Determine the (X, Y) coordinate at the center of the cell enclosing the given text.  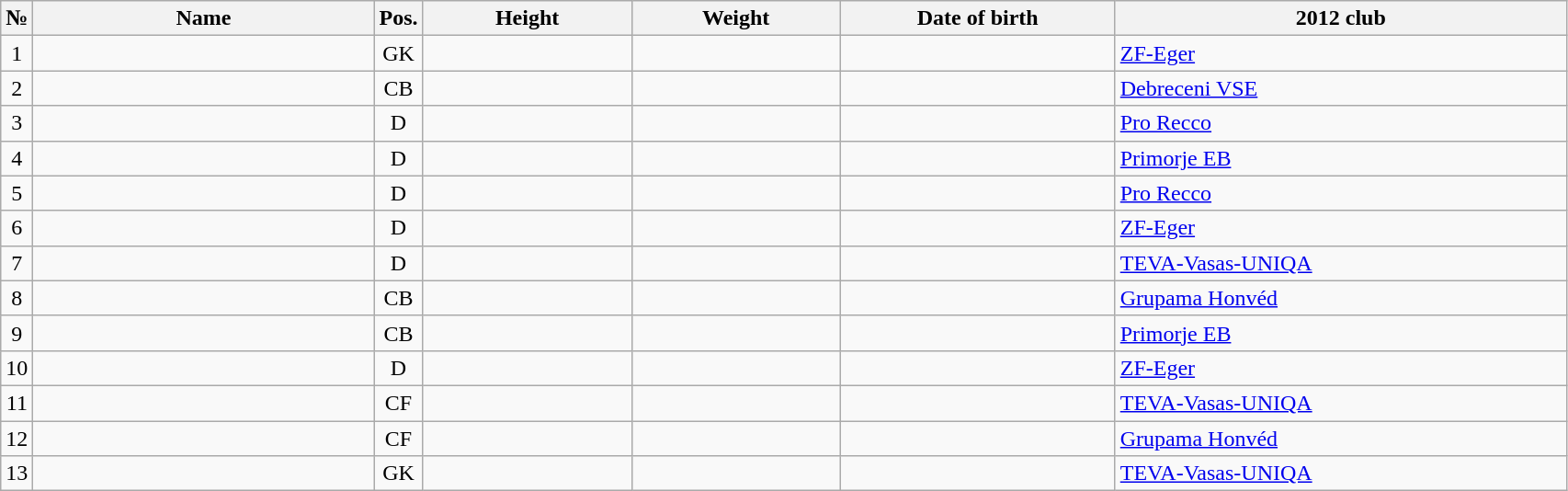
6 (17, 228)
9 (17, 333)
7 (17, 263)
Height (528, 18)
Name (204, 18)
Debreceni VSE (1340, 88)
10 (17, 368)
2012 club (1340, 18)
11 (17, 403)
12 (17, 439)
13 (17, 474)
4 (17, 158)
№ (17, 18)
5 (17, 193)
8 (17, 298)
3 (17, 123)
Date of birth (978, 18)
2 (17, 88)
1 (17, 53)
Weight (735, 18)
Pos. (399, 18)
